Find where the given text appears and provide that cell's center as (x, y) coordinate. 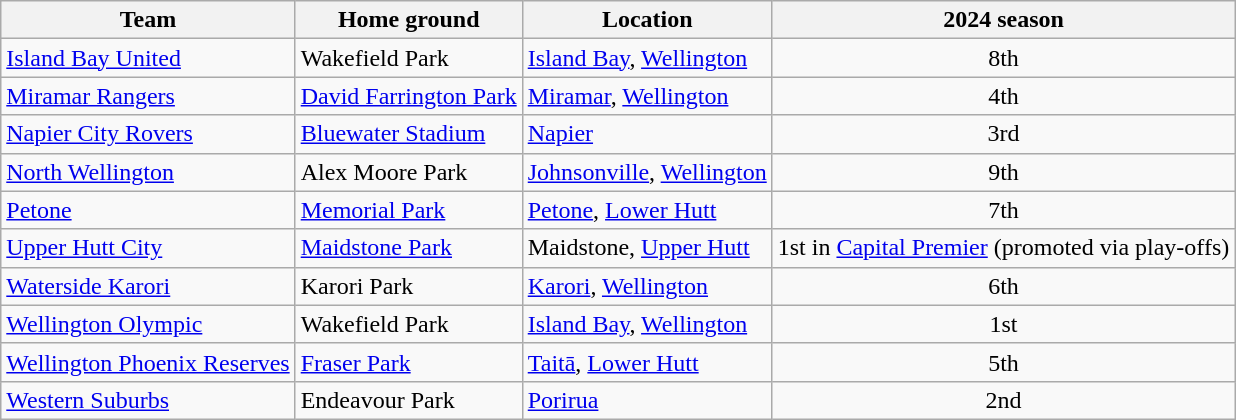
1st (1004, 324)
Team (148, 20)
Maidstone Park (408, 248)
David Farrington Park (408, 96)
Petone (148, 210)
2nd (1004, 400)
6th (1004, 286)
Napier City Rovers (148, 134)
Waterside Karori (148, 286)
Miramar, Wellington (647, 96)
Bluewater Stadium (408, 134)
Johnsonville, Wellington (647, 172)
Island Bay United (148, 58)
4th (1004, 96)
9th (1004, 172)
Endeavour Park (408, 400)
Memorial Park (408, 210)
Porirua (647, 400)
Karori Park (408, 286)
7th (1004, 210)
Western Suburbs (148, 400)
Alex Moore Park (408, 172)
Wellington Phoenix Reserves (148, 362)
Home ground (408, 20)
Wellington Olympic (148, 324)
Miramar Rangers (148, 96)
Maidstone, Upper Hutt (647, 248)
2024 season (1004, 20)
5th (1004, 362)
8th (1004, 58)
Taitā, Lower Hutt (647, 362)
Location (647, 20)
Petone, Lower Hutt (647, 210)
Upper Hutt City (148, 248)
Fraser Park (408, 362)
Karori, Wellington (647, 286)
1st in Capital Premier (promoted via play-offs) (1004, 248)
Napier (647, 134)
3rd (1004, 134)
North Wellington (148, 172)
